Return (x, y) of the center of cell containing provided text 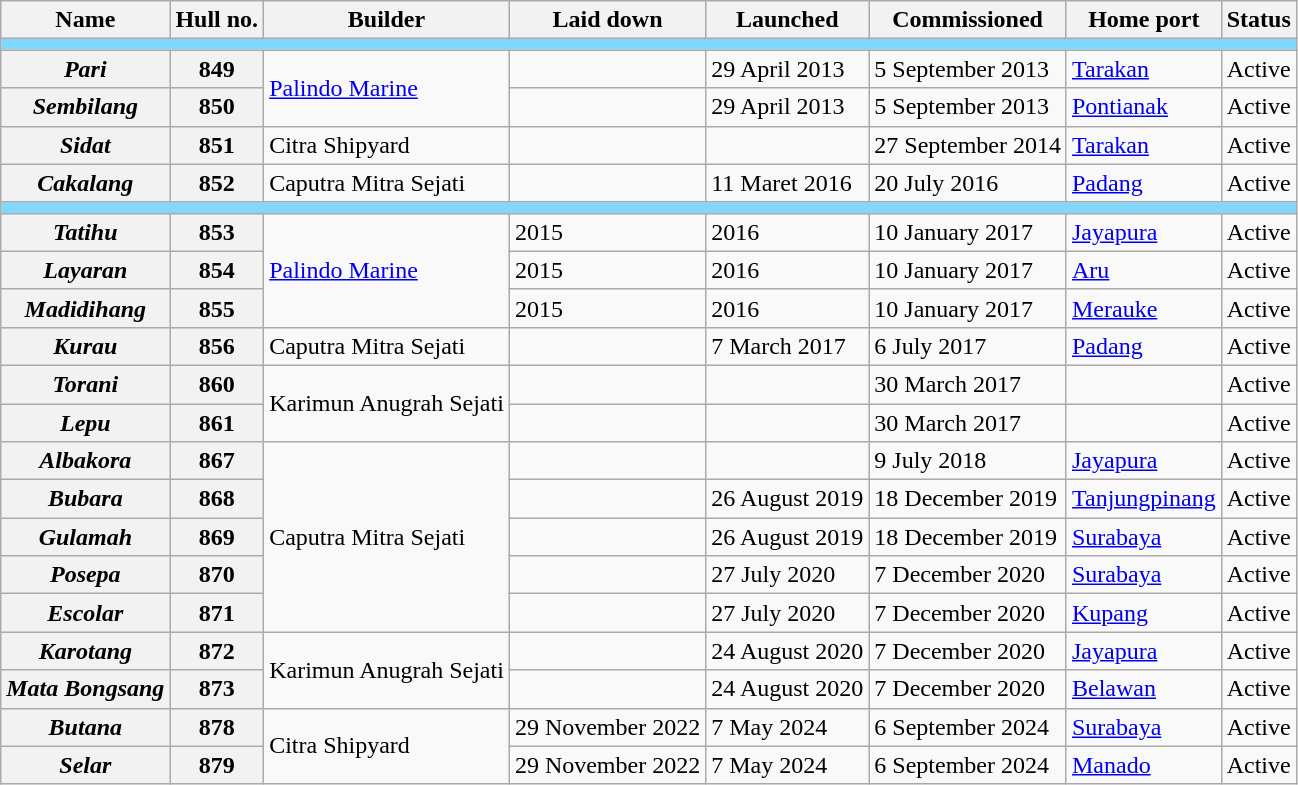
873 (217, 689)
27 September 2014 (968, 145)
9 July 2018 (968, 461)
Selar (86, 765)
878 (217, 727)
Escolar (86, 613)
Tanjungpinang (1144, 499)
851 (217, 145)
Butana (86, 727)
879 (217, 765)
856 (217, 346)
Home port (1144, 20)
Karotang (86, 651)
Aru (1144, 270)
Posepa (86, 575)
853 (217, 232)
872 (217, 651)
Madidihang (86, 308)
Manado (1144, 765)
Pari (86, 69)
Commissioned (968, 20)
7 March 2017 (788, 346)
867 (217, 461)
Merauke (1144, 308)
Status (1258, 20)
Tatihu (86, 232)
870 (217, 575)
852 (217, 183)
Pontianak (1144, 107)
Name (86, 20)
Cakalang (86, 183)
871 (217, 613)
868 (217, 499)
Layaran (86, 270)
849 (217, 69)
860 (217, 384)
Sidat (86, 145)
854 (217, 270)
Sembilang (86, 107)
Torani (86, 384)
861 (217, 423)
Mata Bongsang (86, 689)
Albakora (86, 461)
Hull no. (217, 20)
6 July 2017 (968, 346)
Kupang (1144, 613)
850 (217, 107)
Gulamah (86, 537)
Kurau (86, 346)
869 (217, 537)
11 Maret 2016 (788, 183)
Builder (387, 20)
855 (217, 308)
20 July 2016 (968, 183)
Laid down (607, 20)
Bubara (86, 499)
Belawan (1144, 689)
Lepu (86, 423)
Launched (788, 20)
